Return [x, y] of the center of cell containing provided text 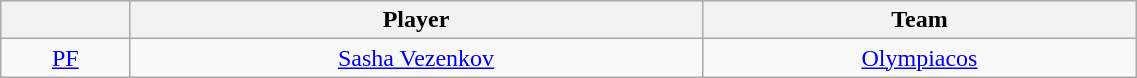
Player [416, 20]
Olympiacos [920, 58]
Team [920, 20]
PF [66, 58]
Sasha Vezenkov [416, 58]
